Return [x, y] of the center of cell containing provided text 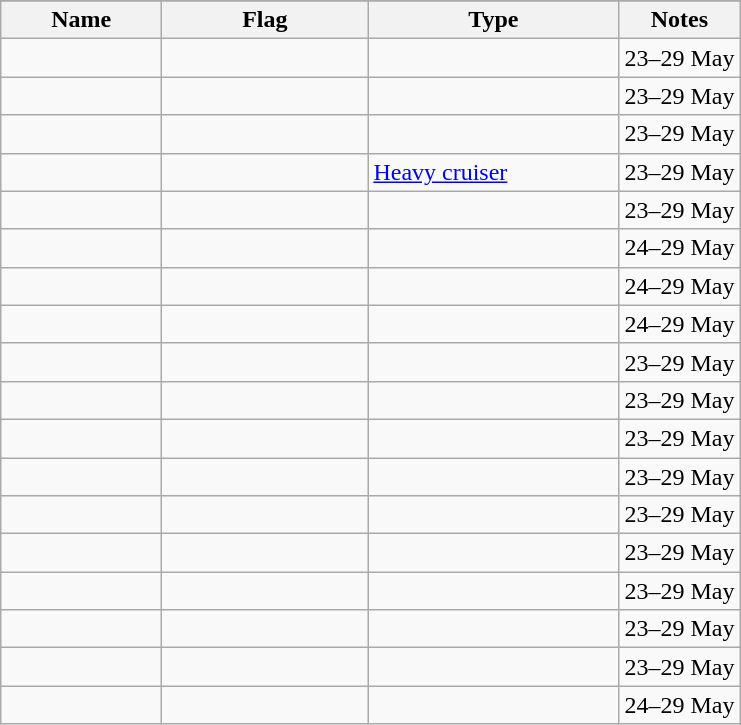
Notes [680, 20]
Name [82, 20]
Type [494, 20]
Heavy cruiser [494, 172]
Flag [265, 20]
